Return the (x, y) coordinate for the center point of the cell that contains the specified text.  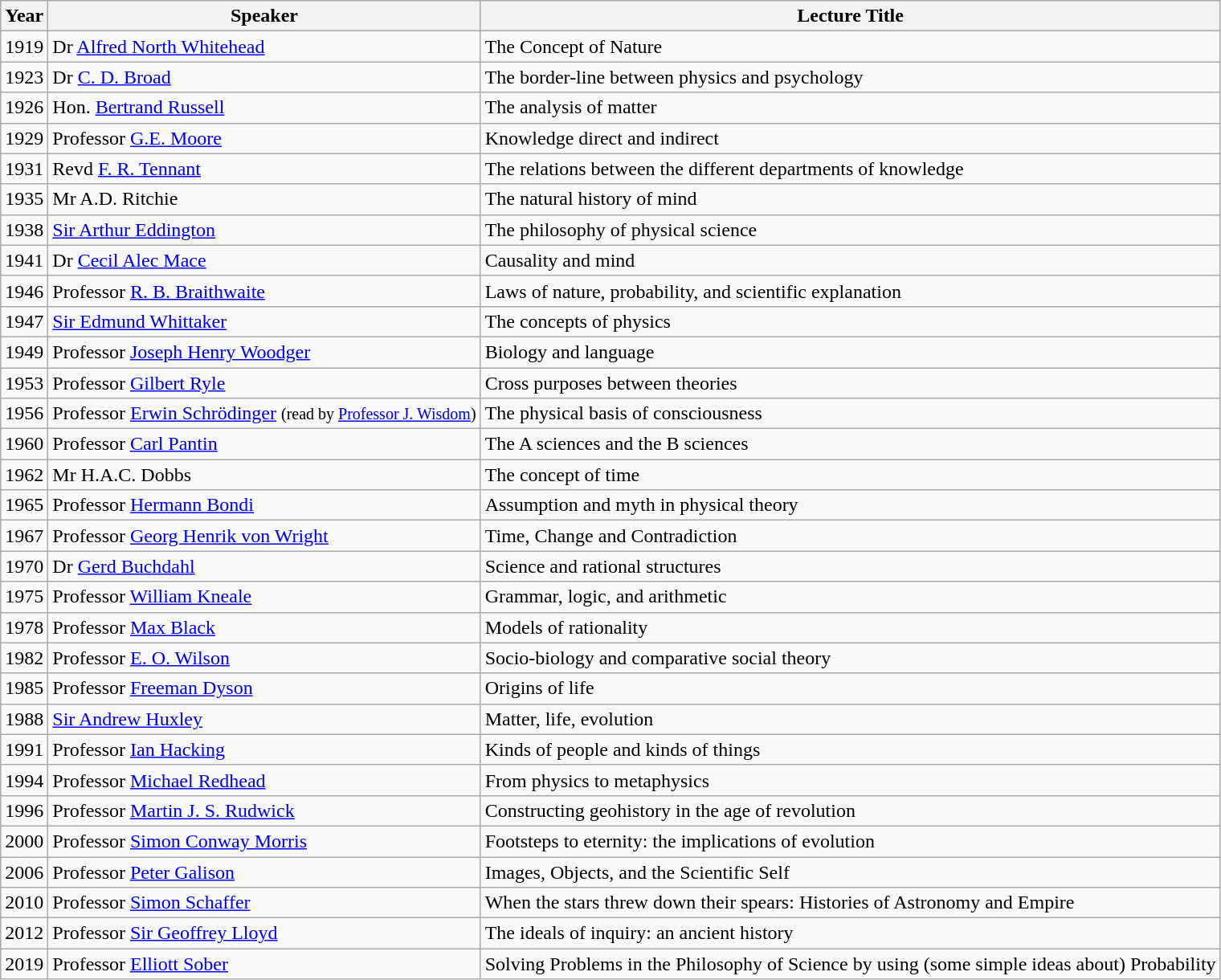
2019 (24, 964)
1965 (24, 505)
Footsteps to eternity: the implications of evolution (850, 841)
1938 (24, 230)
Hon. Bertrand Russell (264, 108)
Professor Ian Hacking (264, 749)
1967 (24, 536)
The Concept of Nature (850, 47)
1996 (24, 811)
Professor Elliott Sober (264, 964)
The border-line between physics and psychology (850, 77)
Professor Martin J. S. Rudwick (264, 811)
Dr C. D. Broad (264, 77)
Dr Cecil Alec Mace (264, 260)
1923 (24, 77)
1991 (24, 749)
Mr H.A.C. Dobbs (264, 475)
1975 (24, 597)
Kinds of people and kinds of things (850, 749)
1946 (24, 291)
1947 (24, 321)
Professor E. O. Wilson (264, 658)
The natural history of mind (850, 199)
1941 (24, 260)
1994 (24, 780)
Science and rational structures (850, 566)
Models of rationality (850, 627)
The A sciences and the B sciences (850, 444)
The analysis of matter (850, 108)
The physical basis of consciousness (850, 414)
Professor Georg Henrik von Wright (264, 536)
1929 (24, 138)
Lecture Title (850, 16)
2012 (24, 933)
2010 (24, 903)
1953 (24, 383)
Assumption and myth in physical theory (850, 505)
Professor Michael Redhead (264, 780)
Causality and mind (850, 260)
The concepts of physics (850, 321)
1978 (24, 627)
2000 (24, 841)
Professor Joseph Henry Woodger (264, 352)
1949 (24, 352)
Grammar, logic, and arithmetic (850, 597)
Socio-biology and comparative social theory (850, 658)
The ideals of inquiry: an ancient history (850, 933)
Sir Arthur Eddington (264, 230)
Sir Andrew Huxley (264, 719)
Matter, life, evolution (850, 719)
Solving Problems in the Philosophy of Science by using (some simple ideas about) Probability (850, 964)
Professor Carl Pantin (264, 444)
Professor Erwin Schrödinger (read by Professor J. Wisdom) (264, 414)
Sir Edmund Whittaker (264, 321)
Revd F. R. Tennant (264, 169)
Professor Peter Galison (264, 872)
1985 (24, 688)
Year (24, 16)
The philosophy of physical science (850, 230)
1935 (24, 199)
Speaker (264, 16)
Origins of life (850, 688)
1956 (24, 414)
Professor Hermann Bondi (264, 505)
Professor R. B. Braithwaite (264, 291)
From physics to metaphysics (850, 780)
1988 (24, 719)
Professor Gilbert Ryle (264, 383)
1982 (24, 658)
Dr Gerd Buchdahl (264, 566)
1926 (24, 108)
Laws of nature, probability, and scientific explanation (850, 291)
The concept of time (850, 475)
2006 (24, 872)
Professor Sir Geoffrey Lloyd (264, 933)
1960 (24, 444)
When the stars threw down their spears: Histories of Astronomy and Empire (850, 903)
Cross purposes between theories (850, 383)
Mr A.D. Ritchie (264, 199)
Professor Simon Schaffer (264, 903)
Dr Alfred North Whitehead (264, 47)
Knowledge direct and indirect (850, 138)
Time, Change and Contradiction (850, 536)
Images, Objects, and the Scientific Self (850, 872)
1919 (24, 47)
1962 (24, 475)
Professor Max Black (264, 627)
The relations between the different departments of knowledge (850, 169)
Professor Freeman Dyson (264, 688)
Professor William Kneale (264, 597)
1931 (24, 169)
Constructing geohistory in the age of revolution (850, 811)
Professor Simon Conway Morris (264, 841)
1970 (24, 566)
Biology and language (850, 352)
Professor G.E. Moore (264, 138)
